Determine the [X, Y] coordinate at the center of the cell enclosing the given text.  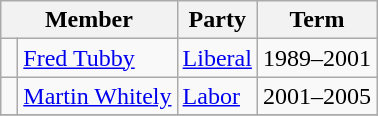
Party [217, 20]
2001–2005 [316, 96]
1989–2001 [316, 58]
Fred Tubby [98, 58]
Member [89, 20]
Liberal [217, 58]
Martin Whitely [98, 96]
Labor [217, 96]
Term [316, 20]
